Pinpoint the cell where the given text exists, returning its [X, Y] midpoint coordinate. 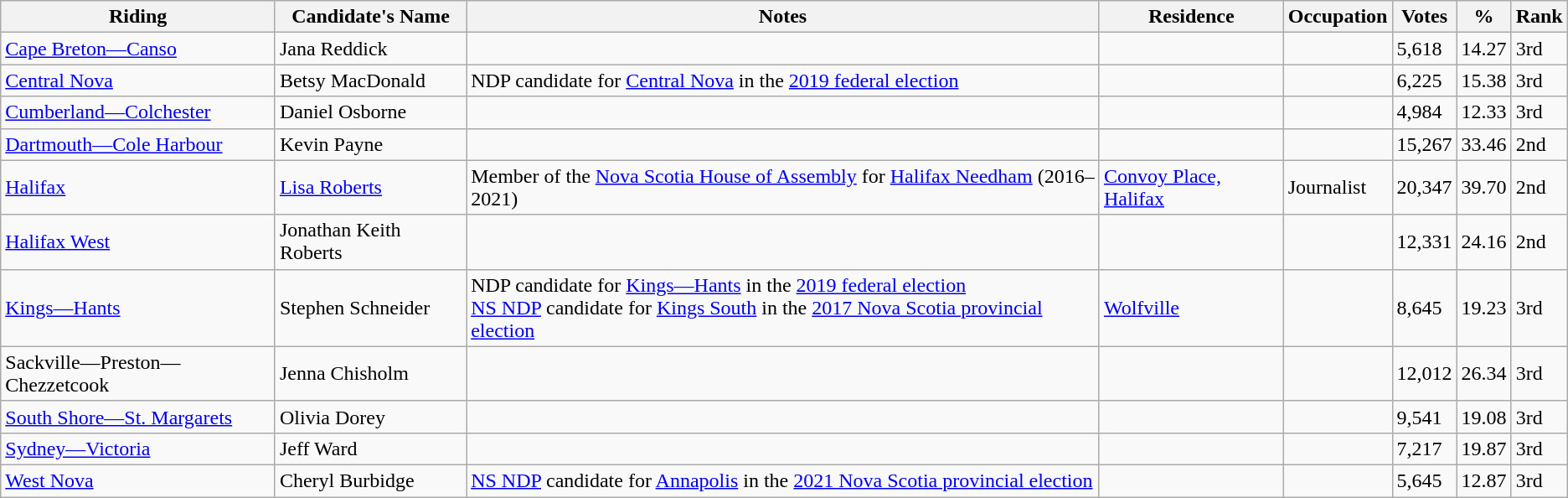
Olivia Dorey [370, 417]
NDP candidate for Kings—Hants in the 2019 federal election NS NDP candidate for Kings South in the 2017 Nova Scotia provincial election [783, 308]
24.16 [1484, 241]
8,645 [1424, 308]
Dartmouth—Cole Harbour [138, 144]
Betsy MacDonald [370, 80]
5,618 [1424, 49]
7,217 [1424, 449]
Kevin Payne [370, 144]
6,225 [1424, 80]
Cheryl Burbidge [370, 480]
Rank [1540, 17]
Stephen Schneider [370, 308]
Sackville—Preston—Chezzetcook [138, 374]
Cape Breton—Canso [138, 49]
20,347 [1424, 188]
Votes [1424, 17]
Member of the Nova Scotia House of Assembly for Halifax Needham (2016–2021) [783, 188]
26.34 [1484, 374]
15.38 [1484, 80]
19.08 [1484, 417]
Kings—Hants [138, 308]
Lisa Roberts [370, 188]
Central Nova [138, 80]
9,541 [1424, 417]
15,267 [1424, 144]
Jeff Ward [370, 449]
5,645 [1424, 480]
Halifax [138, 188]
West Nova [138, 480]
19.87 [1484, 449]
Candidate's Name [370, 17]
12.33 [1484, 112]
Daniel Osborne [370, 112]
Jana Reddick [370, 49]
12,012 [1424, 374]
4,984 [1424, 112]
Cumberland—Colchester [138, 112]
33.46 [1484, 144]
12.87 [1484, 480]
Riding [138, 17]
Notes [783, 17]
% [1484, 17]
Journalist [1338, 188]
Occupation [1338, 17]
14.27 [1484, 49]
Jenna Chisholm [370, 374]
NDP candidate for Central Nova in the 2019 federal election [783, 80]
19.23 [1484, 308]
Halifax West [138, 241]
South Shore—St. Margarets [138, 417]
Residence [1191, 17]
Sydney—Victoria [138, 449]
Wolfville [1191, 308]
39.70 [1484, 188]
Jonathan Keith Roberts [370, 241]
NS NDP candidate for Annapolis in the 2021 Nova Scotia provincial election [783, 480]
Convoy Place, Halifax [1191, 188]
12,331 [1424, 241]
